Return [x, y] of the center of cell containing provided text 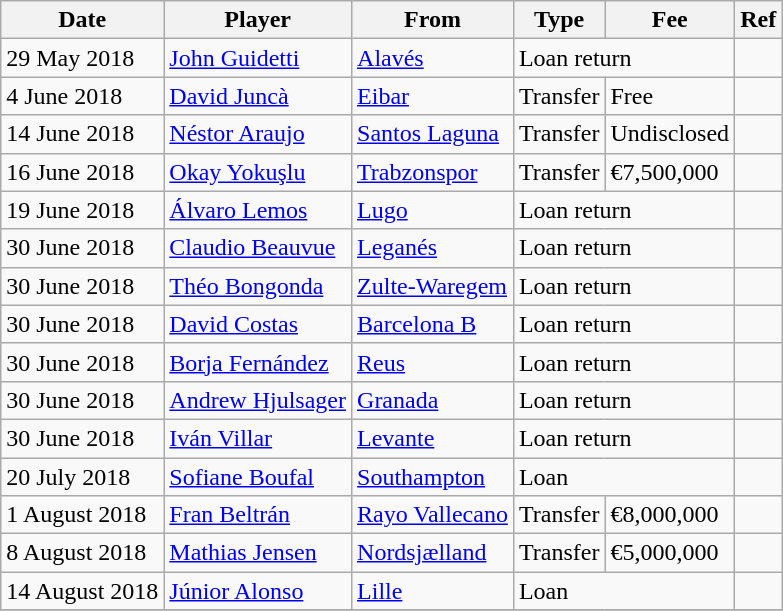
Nordsjælland [433, 553]
8 August 2018 [82, 553]
Levante [433, 438]
Reus [433, 362]
Type [559, 20]
Andrew Hjulsager [258, 400]
Player [258, 20]
19 June 2018 [82, 210]
14 August 2018 [82, 591]
Southampton [433, 477]
14 June 2018 [82, 134]
Eibar [433, 96]
David Juncà [258, 96]
Leganés [433, 248]
Okay Yokuşlu [258, 172]
David Costas [258, 324]
Fee [670, 20]
Trabzonspor [433, 172]
John Guidetti [258, 58]
Undisclosed [670, 134]
From [433, 20]
Sofiane Boufal [258, 477]
Date [82, 20]
Théo Bongonda [258, 286]
Barcelona B [433, 324]
Borja Fernández [258, 362]
Granada [433, 400]
4 June 2018 [82, 96]
Lille [433, 591]
€7,500,000 [670, 172]
Santos Laguna [433, 134]
16 June 2018 [82, 172]
1 August 2018 [82, 515]
Free [670, 96]
Claudio Beauvue [258, 248]
20 July 2018 [82, 477]
Mathias Jensen [258, 553]
Alavés [433, 58]
Lugo [433, 210]
Rayo Vallecano [433, 515]
€8,000,000 [670, 515]
Álvaro Lemos [258, 210]
Iván Villar [258, 438]
Zulte-Waregem [433, 286]
Júnior Alonso [258, 591]
Néstor Araujo [258, 134]
Fran Beltrán [258, 515]
Ref [758, 20]
29 May 2018 [82, 58]
€5,000,000 [670, 553]
